Return (X, Y) of the center of cell containing provided text 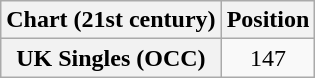
Position (268, 20)
147 (268, 58)
Chart (21st century) (111, 20)
UK Singles (OCC) (111, 58)
